Find where the given text appears and provide that cell's center as (x, y) coordinate. 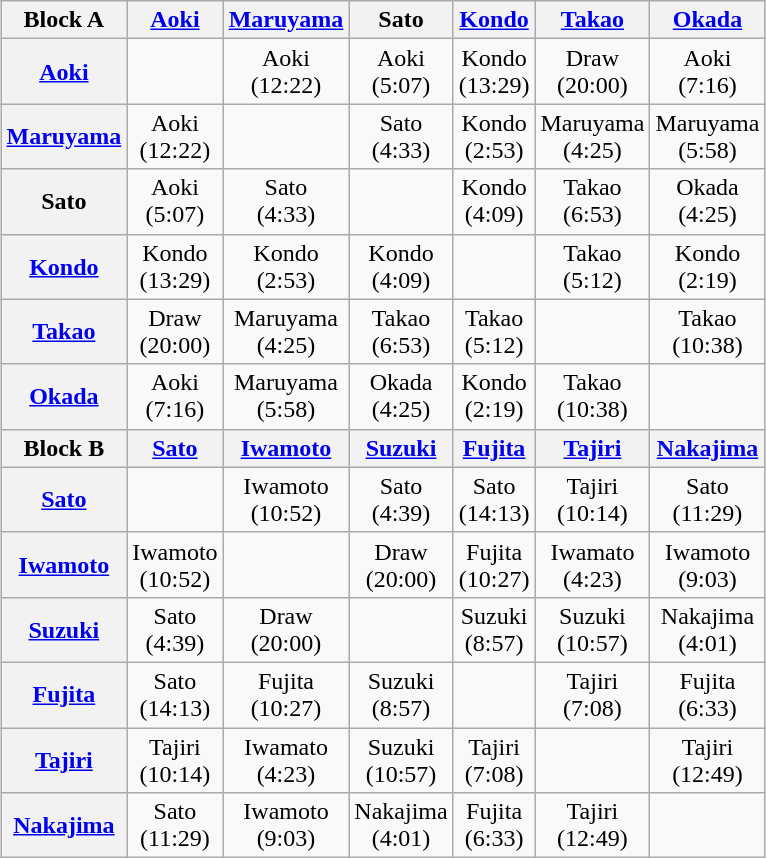
Block B (64, 448)
Block A (64, 20)
